Return the (x, y) coordinate for the center point of the cell that contains the specified text.  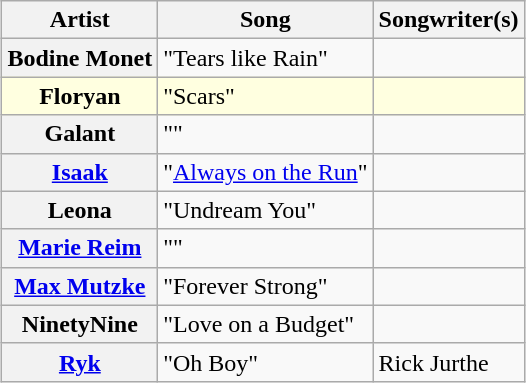
Bodine Monet (80, 58)
Songwriter(s) (448, 20)
Floryan (80, 96)
Artist (80, 20)
Leona (80, 210)
"Always on the Run" (266, 172)
"Scars" (266, 96)
Rick Jurthe (448, 362)
"Oh Boy" (266, 362)
Max Mutzke (80, 286)
"Undream You" (266, 210)
"Forever Strong" (266, 286)
Galant (80, 134)
Ryk (80, 362)
"Tears like Rain" (266, 58)
Isaak (80, 172)
Song (266, 20)
"Love on a Budget" (266, 324)
Marie Reim (80, 248)
NinetyNine (80, 324)
